Scan for the cell matching the given text and deliver its (x, y) coordinate at center. 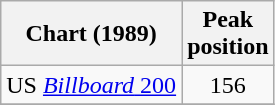
156 (228, 85)
US Billboard 200 (92, 85)
Chart (1989) (92, 34)
Peakposition (228, 34)
